Determine the [X, Y] coordinate at the center of the cell enclosing the given text.  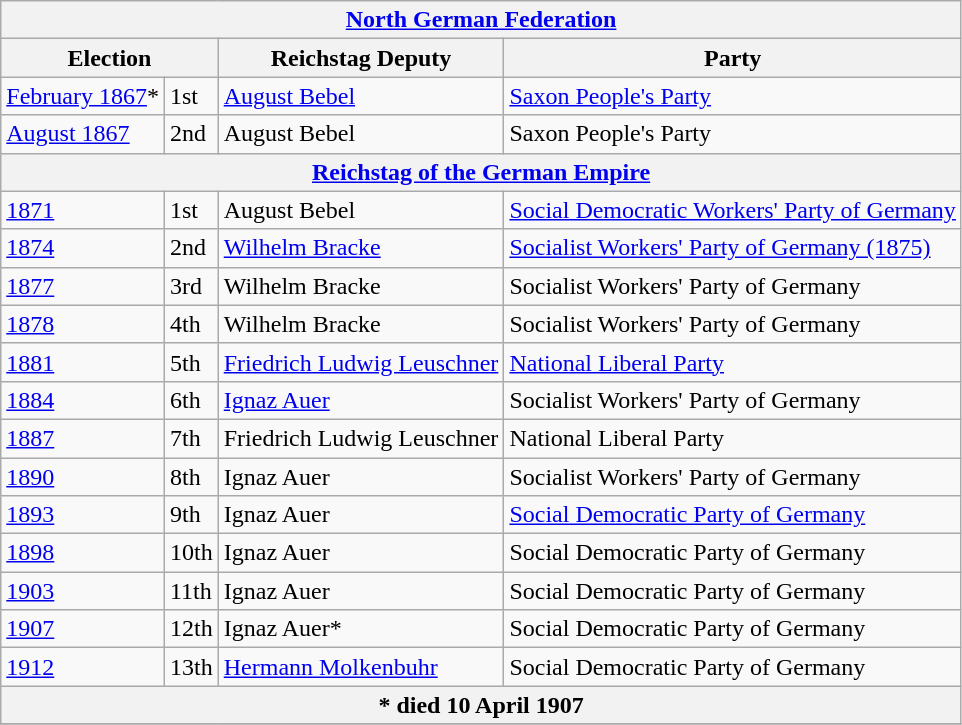
5th [191, 362]
Reichstag Deputy [361, 58]
1878 [83, 324]
11th [191, 591]
August 1867 [83, 134]
3rd [191, 286]
1881 [83, 362]
8th [191, 477]
Party [733, 58]
Election [110, 58]
Socialist Workers' Party of Germany (1875) [733, 248]
1884 [83, 400]
13th [191, 667]
1890 [83, 477]
10th [191, 553]
4th [191, 324]
Hermann Molkenbuhr [361, 667]
12th [191, 629]
Reichstag of the German Empire [482, 172]
1907 [83, 629]
9th [191, 515]
February 1867* [83, 96]
1874 [83, 248]
1898 [83, 553]
1912 [83, 667]
1903 [83, 591]
Ignaz Auer* [361, 629]
7th [191, 438]
1887 [83, 438]
6th [191, 400]
North German Federation [482, 20]
1893 [83, 515]
1871 [83, 210]
1877 [83, 286]
* died 10 April 1907 [482, 705]
Social Democratic Workers' Party of Germany [733, 210]
